For the text-containing cell, return its midpoint in [x, y] coordinate format. 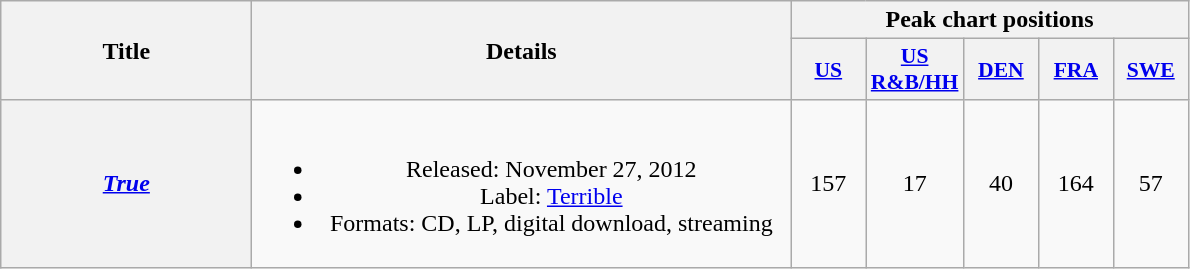
40 [1000, 184]
SWE [1150, 70]
US R&B/HH [915, 70]
17 [915, 184]
DEN [1000, 70]
US [828, 70]
Details [522, 50]
FRA [1076, 70]
57 [1150, 184]
Title [126, 50]
Peak chart positions [990, 20]
157 [828, 184]
164 [1076, 184]
Released: November 27, 2012Label: TerribleFormats: CD, LP, digital download, streaming [522, 184]
True [126, 184]
